From the cell containing the given text, extract its center point as (x, y) coordinate. 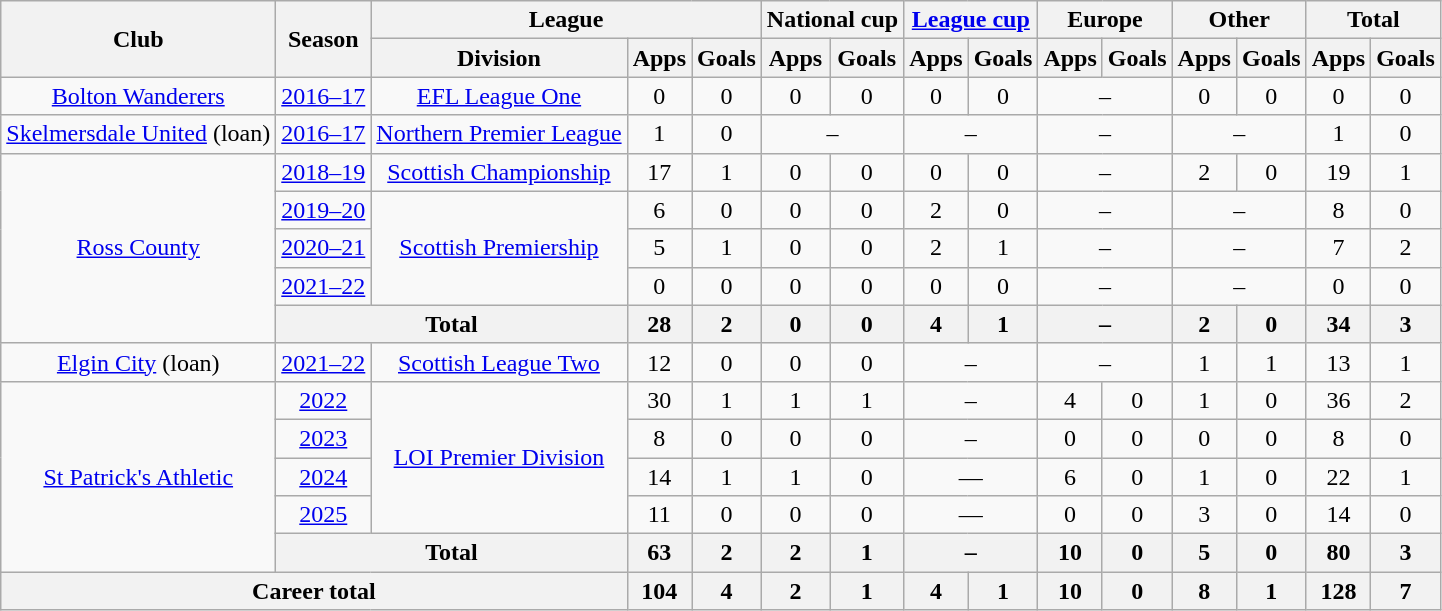
2025 (324, 515)
17 (659, 172)
12 (659, 362)
2020–21 (324, 248)
Skelmersdale United (loan) (138, 134)
28 (659, 324)
Europe (1105, 20)
National cup (832, 20)
Other (1239, 20)
11 (659, 515)
Career total (314, 591)
League (566, 20)
34 (1338, 324)
19 (1338, 172)
2018–19 (324, 172)
Scottish Premiership (499, 248)
36 (1338, 400)
Club (138, 39)
St Patrick's Athletic (138, 476)
Bolton Wanderers (138, 96)
Northern Premier League (499, 134)
League cup (971, 20)
13 (1338, 362)
30 (659, 400)
EFL League One (499, 96)
2019–20 (324, 210)
63 (659, 553)
2024 (324, 477)
104 (659, 591)
2022 (324, 400)
Ross County (138, 248)
128 (1338, 591)
2023 (324, 438)
Division (499, 58)
LOI Premier Division (499, 457)
22 (1338, 477)
80 (1338, 553)
Scottish League Two (499, 362)
Elgin City (loan) (138, 362)
Season (324, 39)
Scottish Championship (499, 172)
